From the cell containing the given text, extract its center point as [X, Y] coordinate. 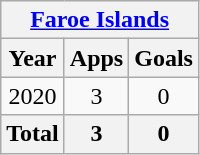
Total [33, 134]
2020 [33, 96]
Apps [96, 58]
Goals [164, 58]
Faroe Islands [100, 20]
Year [33, 58]
